From the cell containing the given text, extract its center point as (x, y) coordinate. 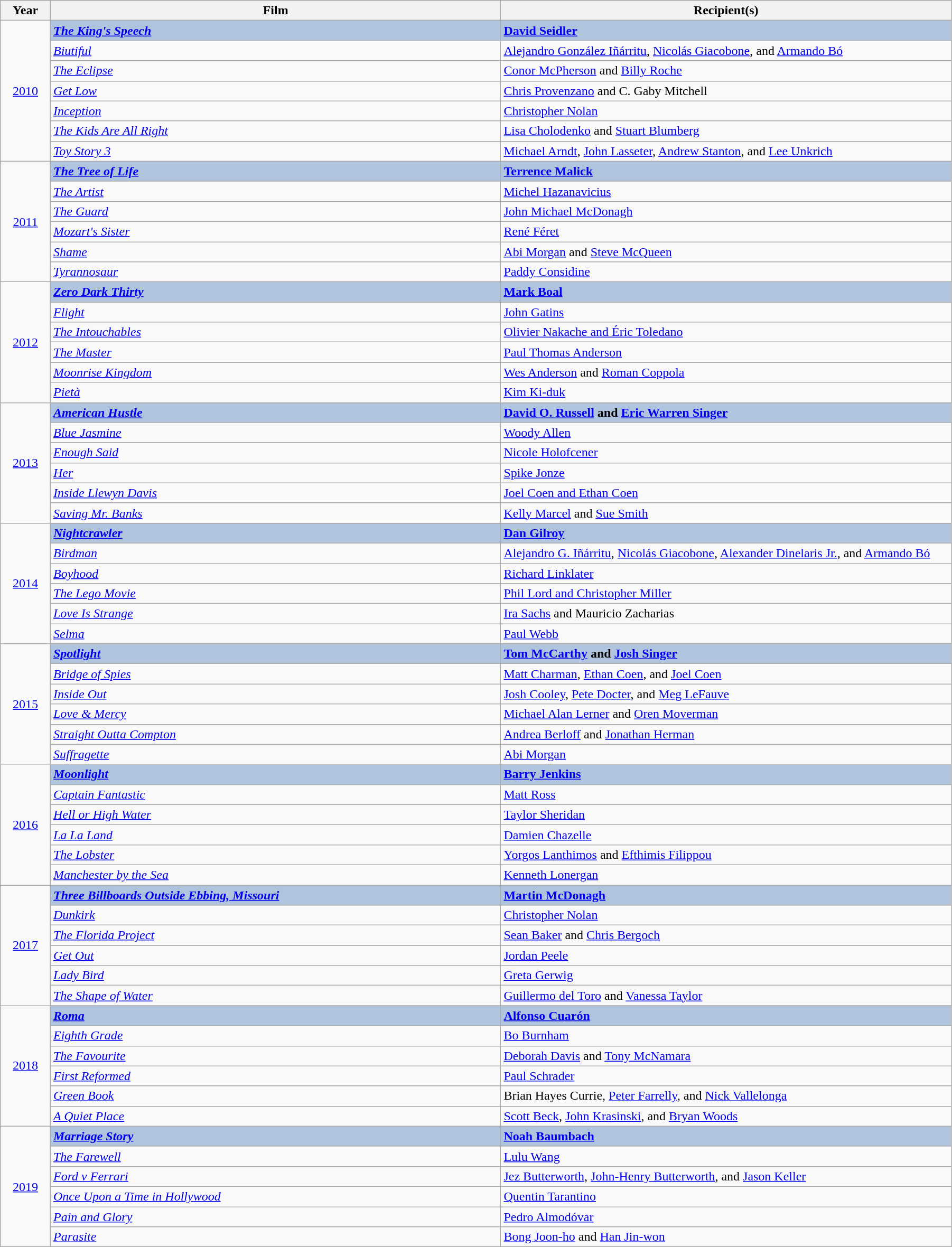
Kenneth Lonergan (726, 875)
Greta Gerwig (726, 976)
Tyrannosaur (275, 272)
Inception (275, 111)
The Shape of Water (275, 996)
2019 (25, 1186)
The Master (275, 352)
The Kids Are All Right (275, 131)
2015 (25, 704)
David O. Russell and Eric Warren Singer (726, 412)
Terrence Malick (726, 171)
Matt Charman, Ethan Coen, and Joel Coen (726, 674)
Moonlight (275, 774)
2012 (25, 342)
Paul Schrader (726, 1076)
2018 (25, 1066)
Alejandro González Iñárritu, Nicolás Giacobone, and Armando Bó (726, 51)
Michael Alan Lerner and Oren Moverman (726, 714)
La La Land (275, 835)
The King's Speech (275, 31)
Ford v Ferrari (275, 1176)
Josh Cooley, Pete Docter, and Meg LeFauve (726, 694)
Get Low (275, 91)
Pain and Glory (275, 1216)
Scott Beck, John Krasinski, and Bryan Woods (726, 1116)
Andrea Berloff and Jonathan Herman (726, 734)
Parasite (275, 1237)
Saving Mr. Banks (275, 513)
Inside Out (275, 694)
Tom McCarthy and Josh Singer (726, 654)
Alejandro G. Iñárritu, Nicolás Giacobone, Alexander Dinelaris Jr., and Armando Bó (726, 553)
2017 (25, 945)
Sean Baker and Chris Bergoch (726, 935)
Recipient(s) (726, 11)
Captain Fantastic (275, 794)
Deborah Davis and Tony McNamara (726, 1056)
René Féret (726, 231)
Taylor Sheridan (726, 814)
Abi Morgan and Steve McQueen (726, 252)
Alfonso Cuarón (726, 1016)
Enough Said (275, 453)
Bridge of Spies (275, 674)
Jez Butterworth, John-Henry Butterworth, and Jason Keller (726, 1176)
Boyhood (275, 573)
Phil Lord and Christopher Miller (726, 594)
Flight (275, 312)
2011 (25, 221)
The Guard (275, 211)
Get Out (275, 955)
The Intouchables (275, 332)
2013 (25, 463)
Damien Chazelle (726, 835)
Paddy Considine (726, 272)
Birdman (275, 553)
John Michael McDonagh (726, 211)
Love Is Strange (275, 614)
Brian Hayes Currie, Peter Farrelly, and Nick Vallelonga (726, 1096)
Mozart's Sister (275, 231)
Moonrise Kingdom (275, 372)
Dunkirk (275, 915)
Paul Thomas Anderson (726, 352)
Spike Jonze (726, 473)
Martin McDonagh (726, 895)
The Artist (275, 191)
The Farewell (275, 1156)
First Reformed (275, 1076)
American Hustle (275, 412)
Pietà (275, 392)
Suffragette (275, 754)
Mark Boal (726, 292)
Toy Story 3 (275, 151)
Manchester by the Sea (275, 875)
Yorgos Lanthimos and Efthimis Filippou (726, 855)
Guillermo del Toro and Vanessa Taylor (726, 996)
Quentin Tarantino (726, 1196)
Barry Jenkins (726, 774)
Inside Llewyn Davis (275, 493)
Film (275, 11)
Bong Joon-ho and Han Jin-won (726, 1237)
Once Upon a Time in Hollywood (275, 1196)
Her (275, 473)
The Lobster (275, 855)
Lulu Wang (726, 1156)
Year (25, 11)
Olivier Nakache and Éric Toledano (726, 332)
Roma (275, 1016)
Chris Provenzano and C. Gaby Mitchell (726, 91)
Bo Burnham (726, 1036)
The Tree of Life (275, 171)
Jordan Peele (726, 955)
The Florida Project (275, 935)
Lisa Cholodenko and Stuart Blumberg (726, 131)
Dan Gilroy (726, 533)
Matt Ross (726, 794)
Woody Allen (726, 433)
Nicole Holofcener (726, 453)
Nightcrawler (275, 533)
Three Billboards Outside Ebbing, Missouri (275, 895)
Richard Linklater (726, 573)
Michel Hazanavicius (726, 191)
Abi Morgan (726, 754)
Love & Mercy (275, 714)
Selma (275, 634)
David Seidler (726, 31)
Green Book (275, 1096)
Shame (275, 252)
Biutiful (275, 51)
Blue Jasmine (275, 433)
A Quiet Place (275, 1116)
Wes Anderson and Roman Coppola (726, 372)
Eighth Grade (275, 1036)
Joel Coen and Ethan Coen (726, 493)
Ira Sachs and Mauricio Zacharias (726, 614)
The Eclipse (275, 71)
Kim Ki-duk (726, 392)
Marriage Story (275, 1136)
2016 (25, 824)
Hell or High Water (275, 814)
Straight Outta Compton (275, 734)
Kelly Marcel and Sue Smith (726, 513)
Spotlight (275, 654)
The Favourite (275, 1056)
Paul Webb (726, 634)
2010 (25, 91)
Noah Baumbach (726, 1136)
Pedro Almodóvar (726, 1216)
Lady Bird (275, 976)
Michael Arndt, John Lasseter, Andrew Stanton, and Lee Unkrich (726, 151)
Conor McPherson and Billy Roche (726, 71)
Zero Dark Thirty (275, 292)
2014 (25, 583)
The Lego Movie (275, 594)
John Gatins (726, 312)
